Provide the [x, y] coordinate of the cell's center where the given text is located.  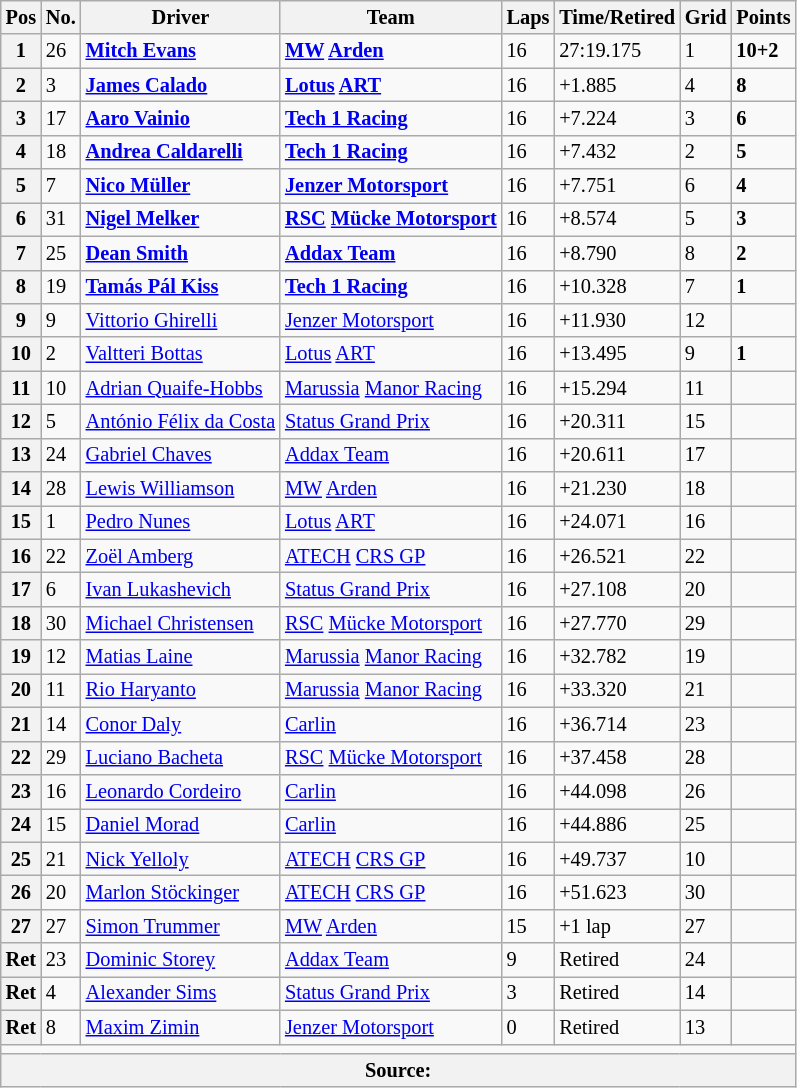
Team [390, 17]
+11.930 [617, 320]
Leonardo Cordeiro [180, 791]
Dominic Storey [180, 960]
Aaro Vainio [180, 118]
Alexander Sims [180, 993]
Nico Müller [180, 186]
Dean Smith [180, 253]
Ivan Lukashevich [180, 589]
+20.611 [617, 455]
+49.737 [617, 859]
Valtteri Bottas [180, 354]
Maxim Zimin [180, 1027]
10+2 [763, 51]
+37.458 [617, 758]
James Calado [180, 85]
Time/Retired [617, 17]
Vittorio Ghirelli [180, 320]
Gabriel Chaves [180, 455]
27:19.175 [617, 51]
Grid [706, 17]
+8.790 [617, 253]
Source: [398, 1070]
+8.574 [617, 219]
+24.071 [617, 522]
Pedro Nunes [180, 522]
+20.311 [617, 421]
+10.328 [617, 287]
Luciano Bacheta [180, 758]
+26.521 [617, 556]
Pos [21, 17]
+7.432 [617, 152]
+33.320 [617, 690]
Daniel Morad [180, 825]
31 [61, 219]
Rio Haryanto [180, 690]
Points [763, 17]
Tamás Pál Kiss [180, 287]
Adrian Quaife-Hobbs [180, 388]
Nigel Melker [180, 219]
+44.886 [617, 825]
+36.714 [617, 724]
Mitch Evans [180, 51]
Zoël Amberg [180, 556]
+32.782 [617, 657]
+1.885 [617, 85]
0 [528, 1027]
Marlon Stöckinger [180, 892]
Andrea Caldarelli [180, 152]
Lewis Williamson [180, 489]
António Félix da Costa [180, 421]
+13.495 [617, 354]
Conor Daly [180, 724]
+27.770 [617, 623]
+51.623 [617, 892]
+44.098 [617, 791]
Nick Yelloly [180, 859]
+7.751 [617, 186]
+27.108 [617, 589]
Matias Laine [180, 657]
+15.294 [617, 388]
+7.224 [617, 118]
Laps [528, 17]
No. [61, 17]
Michael Christensen [180, 623]
+1 lap [617, 926]
Simon Trummer [180, 926]
Driver [180, 17]
+21.230 [617, 489]
